Find where the given text appears and provide that cell's center as [x, y] coordinate. 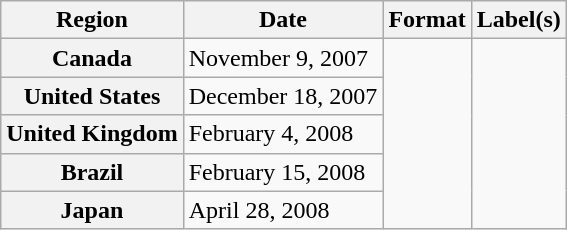
Date [283, 20]
Label(s) [518, 20]
February 4, 2008 [283, 134]
Japan [92, 210]
Canada [92, 58]
Brazil [92, 172]
United States [92, 96]
April 28, 2008 [283, 210]
Region [92, 20]
December 18, 2007 [283, 96]
Format [427, 20]
United Kingdom [92, 134]
November 9, 2007 [283, 58]
February 15, 2008 [283, 172]
